Return (X, Y) of the center of cell containing provided text 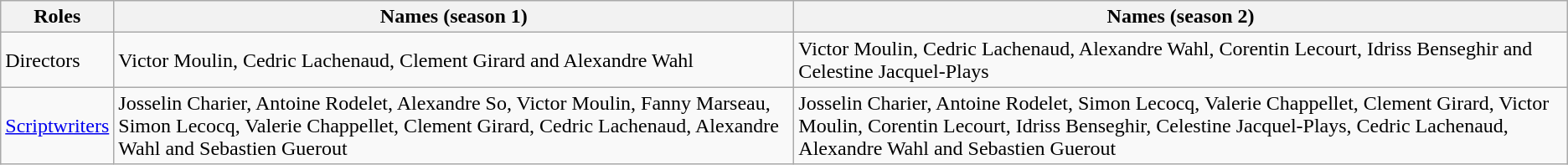
Victor Moulin, Cedric Lachenaud, Clement Girard and Alexandre Wahl (454, 60)
Names (season 1) (454, 17)
Directors (57, 60)
Roles (57, 17)
Scriptwriters (57, 126)
Names (season 2) (1181, 17)
Victor Moulin, Cedric Lachenaud, Alexandre Wahl, Corentin Lecourt, Idriss Benseghir and Celestine Jacquel-Plays (1181, 60)
